Locate the cell with the specified text and output its (X, Y) center coordinate. 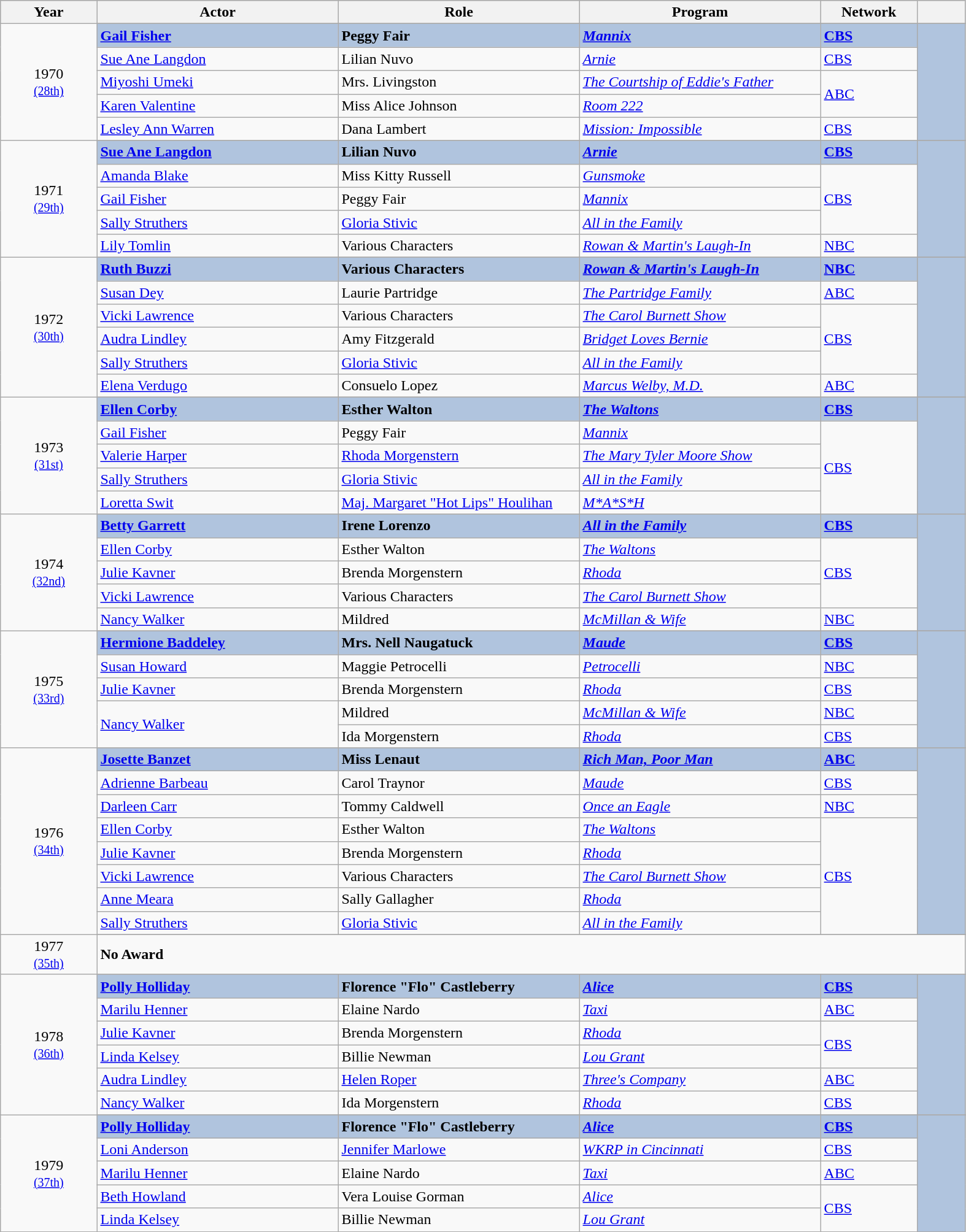
Dana Lambert (459, 129)
Marcus Welby, M.D. (700, 386)
1972 (30th) (49, 327)
The Partridge Family (700, 293)
Lesley Ann Warren (217, 129)
Role (459, 12)
Maj. Margaret "Hot Lips" Houlihan (459, 502)
Karen Valentine (217, 106)
Actor (217, 12)
Rhoda Morgenstern (459, 456)
Susan Howard (217, 666)
Loretta Swit (217, 502)
Irene Lorenzo (459, 526)
Valerie Harper (217, 456)
Lily Tomlin (217, 245)
Gunsmoke (700, 175)
Vera Louise Gorman (459, 1196)
Once an Eagle (700, 806)
No Award (531, 955)
Adrienne Barbeau (217, 783)
Susan Dey (217, 293)
1971 (29th) (49, 199)
1979 (37th) (49, 1173)
Miss Kitty Russell (459, 175)
Mrs. Nell Naugatuck (459, 642)
Josette Banzet (217, 760)
1976 (34th) (49, 841)
Amanda Blake (217, 175)
Elena Verdugo (217, 386)
1970 (28th) (49, 82)
Betty Garrett (217, 526)
The Mary Tyler Moore Show (700, 456)
Network (869, 12)
M*A*S*H (700, 502)
Consuelo Lopez (459, 386)
Year (49, 12)
Anne Meara (217, 899)
WKRP in Cincinnati (700, 1150)
Mrs. Livingston (459, 82)
Hermione Baddeley (217, 642)
1975 (33rd) (49, 689)
Darleen Carr (217, 806)
1977 (35th) (49, 955)
Amy Fitzgerald (459, 339)
Bridget Loves Bernie (700, 339)
Miyoshi Umeki (217, 82)
Three's Company (700, 1080)
Loni Anderson (217, 1150)
Miss Lenaut (459, 760)
Sally Gallagher (459, 899)
Laurie Partridge (459, 293)
Carol Traynor (459, 783)
The Courtship of Eddie's Father (700, 82)
Jennifer Marlowe (459, 1150)
Rich Man, Poor Man (700, 760)
Beth Howland (217, 1196)
Helen Roper (459, 1080)
Ruth Buzzi (217, 269)
Petrocelli (700, 666)
Maggie Petrocelli (459, 666)
1978 (36th) (49, 1044)
Tommy Caldwell (459, 806)
1973 (31st) (49, 456)
Mission: Impossible (700, 129)
Program (700, 12)
Room 222 (700, 106)
1974 (32nd) (49, 572)
Miss Alice Johnson (459, 106)
